For the text-containing cell, return its midpoint in [x, y] coordinate format. 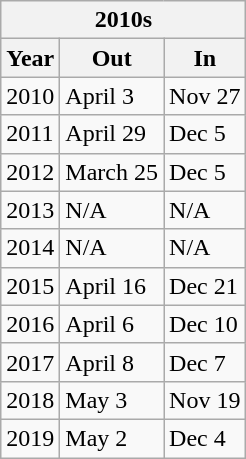
April 6 [112, 324]
Year [30, 58]
April 29 [112, 134]
Nov 27 [205, 96]
2013 [30, 210]
2016 [30, 324]
Dec 21 [205, 286]
April 8 [112, 362]
2019 [30, 438]
Nov 19 [205, 400]
2010 [30, 96]
2015 [30, 286]
In [205, 58]
2018 [30, 400]
2014 [30, 248]
2011 [30, 134]
May 2 [112, 438]
Dec 10 [205, 324]
May 3 [112, 400]
Out [112, 58]
2017 [30, 362]
Dec 7 [205, 362]
2010s [124, 20]
April 3 [112, 96]
2012 [30, 172]
March 25 [112, 172]
April 16 [112, 286]
Dec 4 [205, 438]
